Pinpoint the cell where the given text exists, returning its [x, y] midpoint coordinate. 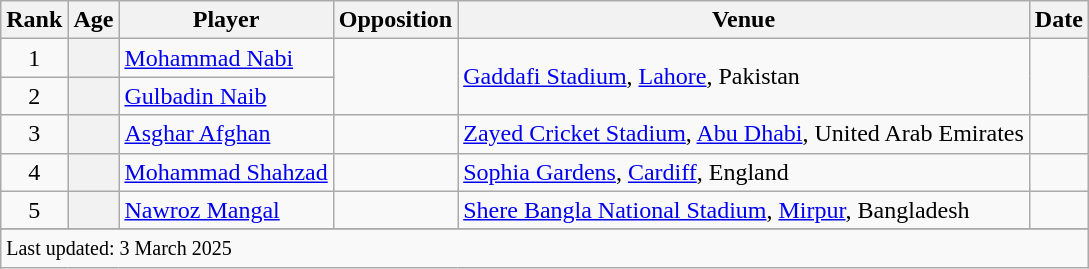
4 [34, 172]
Mohammad Nabi [226, 58]
3 [34, 134]
Opposition [395, 20]
Venue [744, 20]
Rank [34, 20]
Sophia Gardens, Cardiff, England [744, 172]
Gaddafi Stadium, Lahore, Pakistan [744, 77]
Asghar Afghan [226, 134]
5 [34, 210]
Shere Bangla National Stadium, Mirpur, Bangladesh [744, 210]
2 [34, 96]
Nawroz Mangal [226, 210]
Last updated: 3 March 2025 [545, 248]
Mohammad Shahzad [226, 172]
1 [34, 58]
Gulbadin Naib [226, 96]
Date [1058, 20]
Zayed Cricket Stadium, Abu Dhabi, United Arab Emirates [744, 134]
Player [226, 20]
Age [94, 20]
